Provide the (X, Y) coordinate of the cell's center where the given text is located.  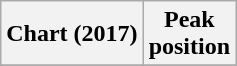
Chart (2017) (72, 34)
Peakposition (189, 34)
